From the cell containing the given text, extract its center point as (x, y) coordinate. 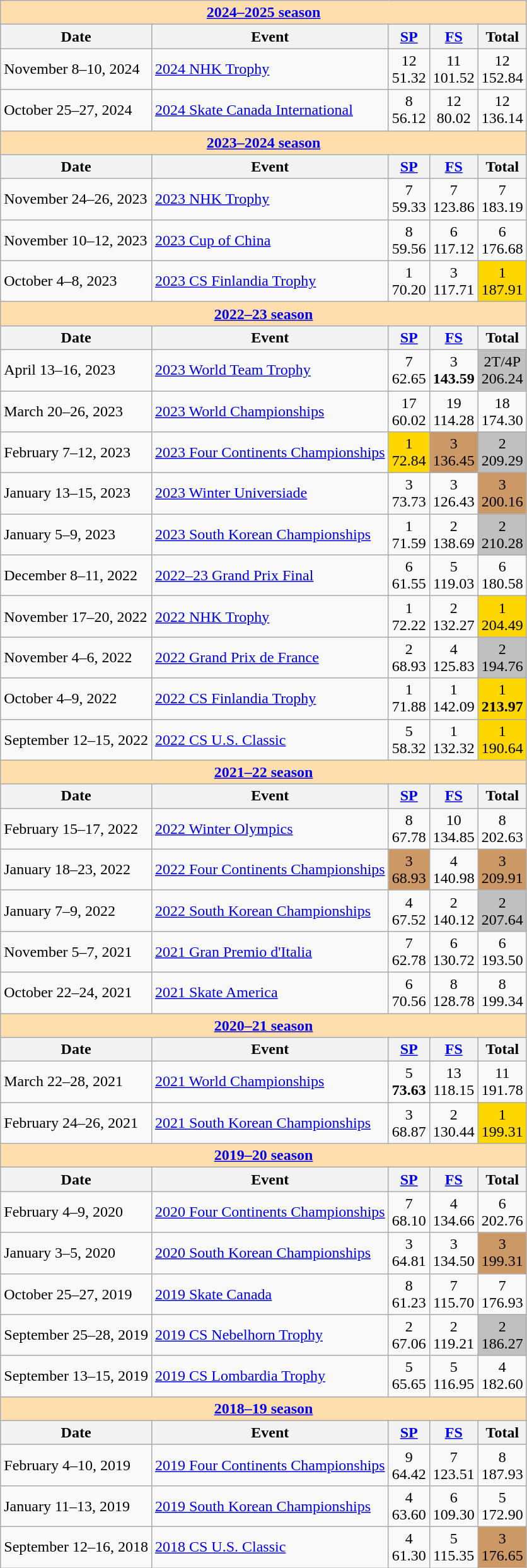
2020 South Korean Championships (270, 1253)
December 8–11, 2022 (76, 575)
19 114.28 (454, 411)
January 11–13, 2019 (76, 1506)
9 64.42 (408, 1465)
1 204.49 (502, 617)
12 80.02 (454, 110)
2 140.12 (454, 911)
7 123.51 (454, 1465)
3 200.16 (502, 493)
2024 NHK Trophy (270, 69)
October 4–9, 2022 (76, 699)
8 202.63 (502, 829)
2023 South Korean Championships (270, 535)
8 61.23 (408, 1294)
6 176.68 (502, 240)
1 213.97 (502, 699)
7 68.10 (408, 1212)
3 143.59 (454, 370)
13 118.15 (454, 1082)
6 70.56 (408, 993)
1 72.84 (408, 453)
2022 Four Continents Championships (270, 869)
2 67.06 (408, 1335)
2021 Gran Premio d'Italia (270, 951)
October 25–27, 2019 (76, 1294)
February 4–9, 2020 (76, 1212)
January 3–5, 2020 (76, 1253)
5 65.65 (408, 1376)
2019 South Korean Championships (270, 1506)
4 182.60 (502, 1376)
November 10–12, 2023 (76, 240)
2022 South Korean Championships (270, 911)
12 152.84 (502, 69)
4 61.30 (408, 1547)
2 186.27 (502, 1335)
6 193.50 (502, 951)
2023 Winter Universiade (270, 493)
3 199.31 (502, 1253)
2024–2025 season (263, 13)
February 4–10, 2019 (76, 1465)
2023 World Championships (270, 411)
6 130.72 (454, 951)
8 199.34 (502, 993)
2022 Grand Prix de France (270, 657)
January 13–15, 2023 (76, 493)
September 25–28, 2019 (76, 1335)
2 194.76 (502, 657)
4 125.83 (454, 657)
November 8–10, 2024 (76, 69)
5 116.95 (454, 1376)
March 20–26, 2023 (76, 411)
November 24–26, 2023 (76, 199)
February 7–12, 2023 (76, 453)
11 191.78 (502, 1082)
2018 CS U.S. Classic (270, 1547)
8 59.56 (408, 240)
September 12–15, 2022 (76, 739)
2022–23 season (263, 313)
10 134.85 (454, 829)
2019 CS Lombardia Trophy (270, 1376)
2019 Four Continents Championships (270, 1465)
4 140.98 (454, 869)
3 68.93 (408, 869)
March 22–28, 2021 (76, 1082)
3 73.73 (408, 493)
8 67.78 (408, 829)
2020–21 season (263, 1025)
7 62.78 (408, 951)
September 13–15, 2019 (76, 1376)
7 59.33 (408, 199)
1 199.31 (502, 1123)
April 13–16, 2023 (76, 370)
4 134.66 (454, 1212)
6 202.76 (502, 1212)
5 172.90 (502, 1506)
1 190.64 (502, 739)
5 58.32 (408, 739)
1 71.59 (408, 535)
5 115.35 (454, 1547)
2022 NHK Trophy (270, 617)
2022 CS Finlandia Trophy (270, 699)
2023 NHK Trophy (270, 199)
5 73.63 (408, 1082)
2022–23 Grand Prix Final (270, 575)
3 126.43 (454, 493)
7 115.70 (454, 1294)
2 119.21 (454, 1335)
2019–20 season (263, 1156)
6 61.55 (408, 575)
2 210.28 (502, 535)
2018–19 season (263, 1408)
1 187.91 (502, 281)
2 209.29 (502, 453)
October 4–8, 2023 (76, 281)
1 72.22 (408, 617)
2022 Winter Olympics (270, 829)
3 64.81 (408, 1253)
3 134.50 (454, 1253)
2 132.27 (454, 617)
7 176.93 (502, 1294)
12 51.32 (408, 69)
February 15–17, 2022 (76, 829)
2024 Skate Canada International (270, 110)
12 136.14 (502, 110)
January 5–9, 2023 (76, 535)
17 60.02 (408, 411)
7 62.65 (408, 370)
2 138.69 (454, 535)
2020 Four Continents Championships (270, 1212)
8 187.93 (502, 1465)
1 70.20 (408, 281)
2023 Cup of China (270, 240)
2021 World Championships (270, 1082)
3 68.87 (408, 1123)
October 22–24, 2021 (76, 993)
6 180.58 (502, 575)
January 18–23, 2022 (76, 869)
3209.91 (502, 869)
6 109.30 (454, 1506)
11 101.52 (454, 69)
2022 CS U.S. Classic (270, 739)
5 119.03 (454, 575)
7 123.86 (454, 199)
2023 Four Continents Championships (270, 453)
4 63.60 (408, 1506)
October 25–27, 2024 (76, 110)
4 67.52 (408, 911)
2019 CS Nebelhorn Trophy (270, 1335)
2 68.93 (408, 657)
February 24–26, 2021 (76, 1123)
1 132.32 (454, 739)
November 17–20, 2022 (76, 617)
2023–2024 season (263, 143)
2021 Skate America (270, 993)
2 130.44 (454, 1123)
18 174.30 (502, 411)
2019 Skate Canada (270, 1294)
November 5–7, 2021 (76, 951)
1 71.88 (408, 699)
8 56.12 (408, 110)
2 207.64 (502, 911)
September 12–16, 2018 (76, 1547)
3 117.71 (454, 281)
2021–22 season (263, 772)
2021 South Korean Championships (270, 1123)
3 176.65 (502, 1547)
2023 CS Finlandia Trophy (270, 281)
November 4–6, 2022 (76, 657)
1 142.09 (454, 699)
8 128.78 (454, 993)
2023 World Team Trophy (270, 370)
2T/4P 206.24 (502, 370)
6 117.12 (454, 240)
7 183.19 (502, 199)
3 136.45 (454, 453)
January 7–9, 2022 (76, 911)
